Detect which cell encompasses the target text, then output its (x, y) center coordinate. 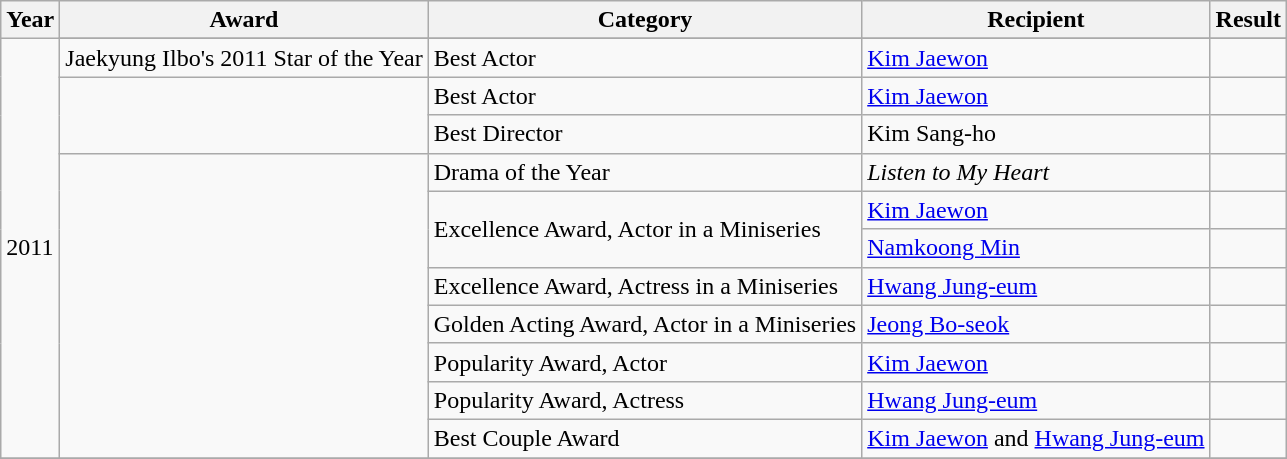
Award (244, 20)
Kim Jaewon and Hwang Jung-eum (1036, 438)
Jeong Bo-seok (1036, 324)
Excellence Award, Actor in a Miniseries (644, 229)
Excellence Award, Actress in a Miniseries (644, 286)
Category (644, 20)
Recipient (1036, 20)
Best Couple Award (644, 438)
Namkoong Min (1036, 248)
Drama of the Year (644, 172)
Golden Acting Award, Actor in a Miniseries (644, 324)
2011 (30, 248)
Kim Sang-ho (1036, 134)
Popularity Award, Actress (644, 400)
Jaekyung Ilbo's 2011 Star of the Year (244, 58)
Listen to My Heart (1036, 172)
Year (30, 20)
Best Director (644, 134)
Result (1248, 20)
Popularity Award, Actor (644, 362)
